Search for the cell housing the specified text and yield its [x, y] center coordinate. 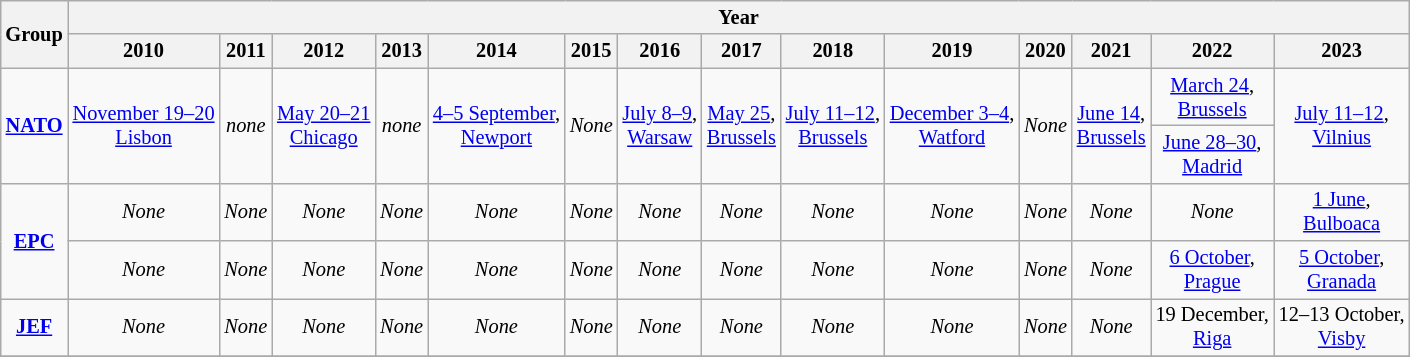
2011 [246, 51]
JEF [34, 327]
Group [34, 34]
5 October, Granada [1342, 270]
May 25, Brussels [742, 126]
July 11–12, Brussels [833, 126]
1 June, Bulboaca [1342, 212]
EPC [34, 240]
July 8–9, Warsaw [660, 126]
2019 [952, 51]
2013 [402, 51]
2023 [1342, 51]
December 3–4, Watford [952, 126]
July 11–12, Vilnius [1342, 126]
May 20–21 Chicago [324, 126]
2018 [833, 51]
2012 [324, 51]
2014 [496, 51]
Year [739, 17]
March 24, Brussels [1212, 97]
June 14, Brussels [1112, 126]
2017 [742, 51]
November 19–20 Lisbon [144, 126]
2015 [592, 51]
2021 [1112, 51]
NATO [34, 126]
6 October, Prague [1212, 270]
19 December, Riga [1212, 327]
12–13 October, Visby [1342, 327]
June 28–30, Madrid [1212, 154]
4–5 September, Newport [496, 126]
2020 [1046, 51]
2016 [660, 51]
2010 [144, 51]
2022 [1212, 51]
